Return the [X, Y] coordinate for the center point of the cell that contains the specified text.  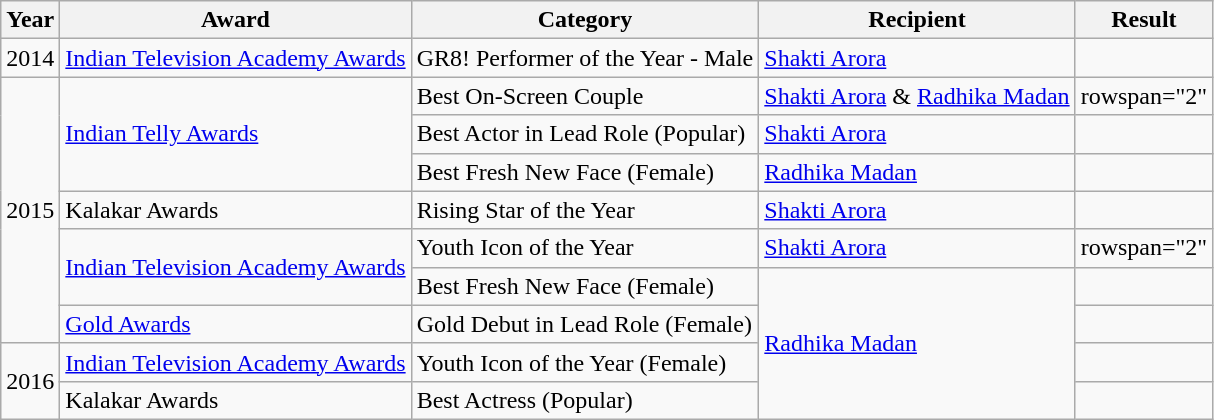
Best Actor in Lead Role (Popular) [585, 134]
Gold Debut in Lead Role (Female) [585, 324]
Year [30, 20]
2014 [30, 58]
2016 [30, 381]
Indian Telly Awards [236, 134]
2015 [30, 210]
Youth Icon of the Year [585, 248]
Gold Awards [236, 324]
Category [585, 20]
Youth Icon of the Year (Female) [585, 362]
Best On-Screen Couple [585, 96]
Shakti Arora & Radhika Madan [917, 96]
Result [1144, 20]
Rising Star of the Year [585, 210]
Award [236, 20]
Best Actress (Popular) [585, 400]
GR8! Performer of the Year - Male [585, 58]
Recipient [917, 20]
